Find where the given text appears and provide that cell's center as (X, Y) coordinate. 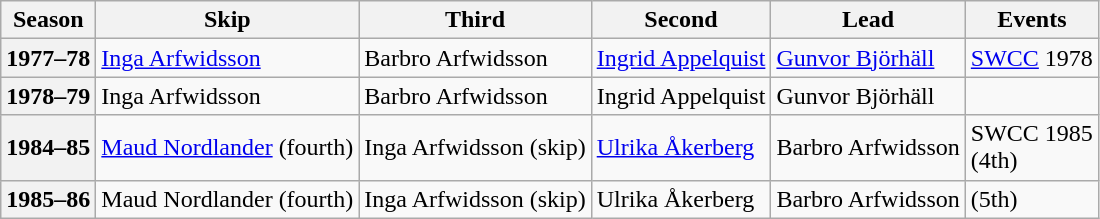
1978–79 (48, 96)
Third (475, 20)
SWCC 1978 (1032, 58)
Lead (868, 20)
1977–78 (48, 58)
(5th) (1032, 199)
1984–85 (48, 148)
Season (48, 20)
1985–86 (48, 199)
Skip (228, 20)
Second (681, 20)
Events (1032, 20)
SWCC 1985 (4th) (1032, 148)
